Find where the given text appears and provide that cell's center as [x, y] coordinate. 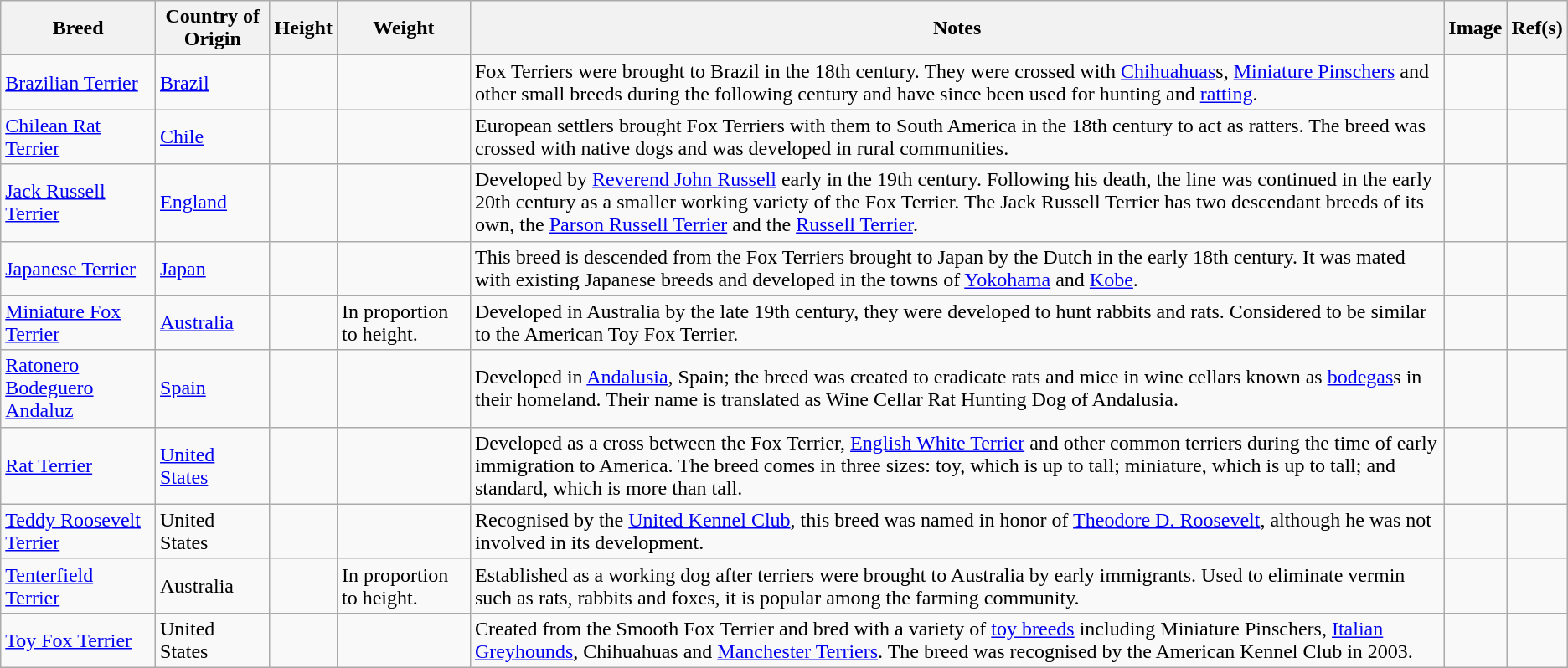
Toy Fox Terrier [79, 640]
Miniature Fox Terrier [79, 323]
Chilean Rat Terrier [79, 137]
Breed [79, 28]
Chile [213, 137]
England [213, 203]
Rat Terrier [79, 465]
Image [1476, 28]
Notes [957, 28]
Brazilian Terrier [79, 82]
Teddy Roosevelt Terrier [79, 531]
Tenterfield Terrier [79, 586]
Height [303, 28]
Japan [213, 268]
Weight [404, 28]
Japanese Terrier [79, 268]
Ref(s) [1537, 28]
Jack Russell Terrier [79, 203]
Brazil [213, 82]
Spain [213, 388]
Ratonero Bodeguero Andaluz [79, 388]
Country of Origin [213, 28]
Recognised by the United Kennel Club, this breed was named in honor of Theodore D. Roosevelt, although he was not involved in its development. [957, 531]
